Identify which cell holds the provided text, then report its [X, Y] central coordinate. 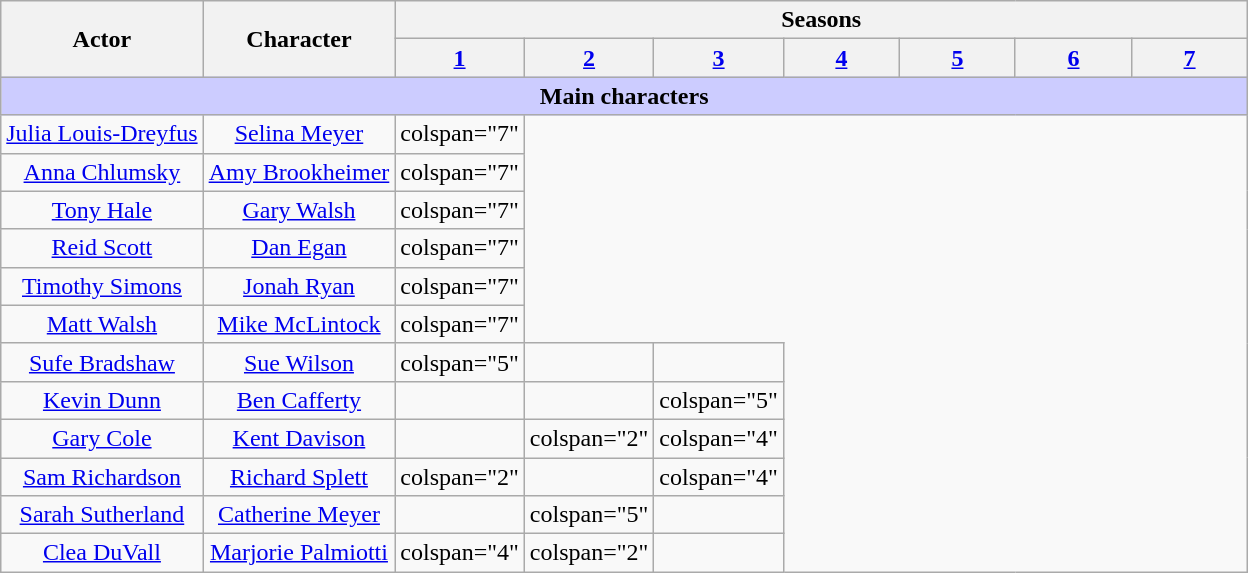
Actor [102, 39]
Marjorie Palmiotti [299, 553]
Sue Wilson [299, 362]
Matt Walsh [102, 324]
7 [1190, 58]
Dan Egan [299, 248]
Main characters [624, 96]
Timothy Simons [102, 286]
Clea DuVall [102, 553]
Kevin Dunn [102, 400]
6 [1073, 58]
Gary Cole [102, 438]
2 [589, 58]
Julia Louis-Dreyfus [102, 134]
Selina Meyer [299, 134]
Sufe Bradshaw [102, 362]
Seasons [822, 20]
Sam Richardson [102, 477]
Ben Cafferty [299, 400]
Richard Splett [299, 477]
Jonah Ryan [299, 286]
3 [719, 58]
Mike McLintock [299, 324]
4 [841, 58]
Sarah Sutherland [102, 515]
Anna Chlumsky [102, 172]
1 [460, 58]
Reid Scott [102, 248]
Catherine Meyer [299, 515]
Kent Davison [299, 438]
Tony Hale [102, 210]
Amy Brookheimer [299, 172]
Character [299, 39]
5 [957, 58]
Gary Walsh [299, 210]
